Scan for the cell matching the given text and deliver its (x, y) coordinate at center. 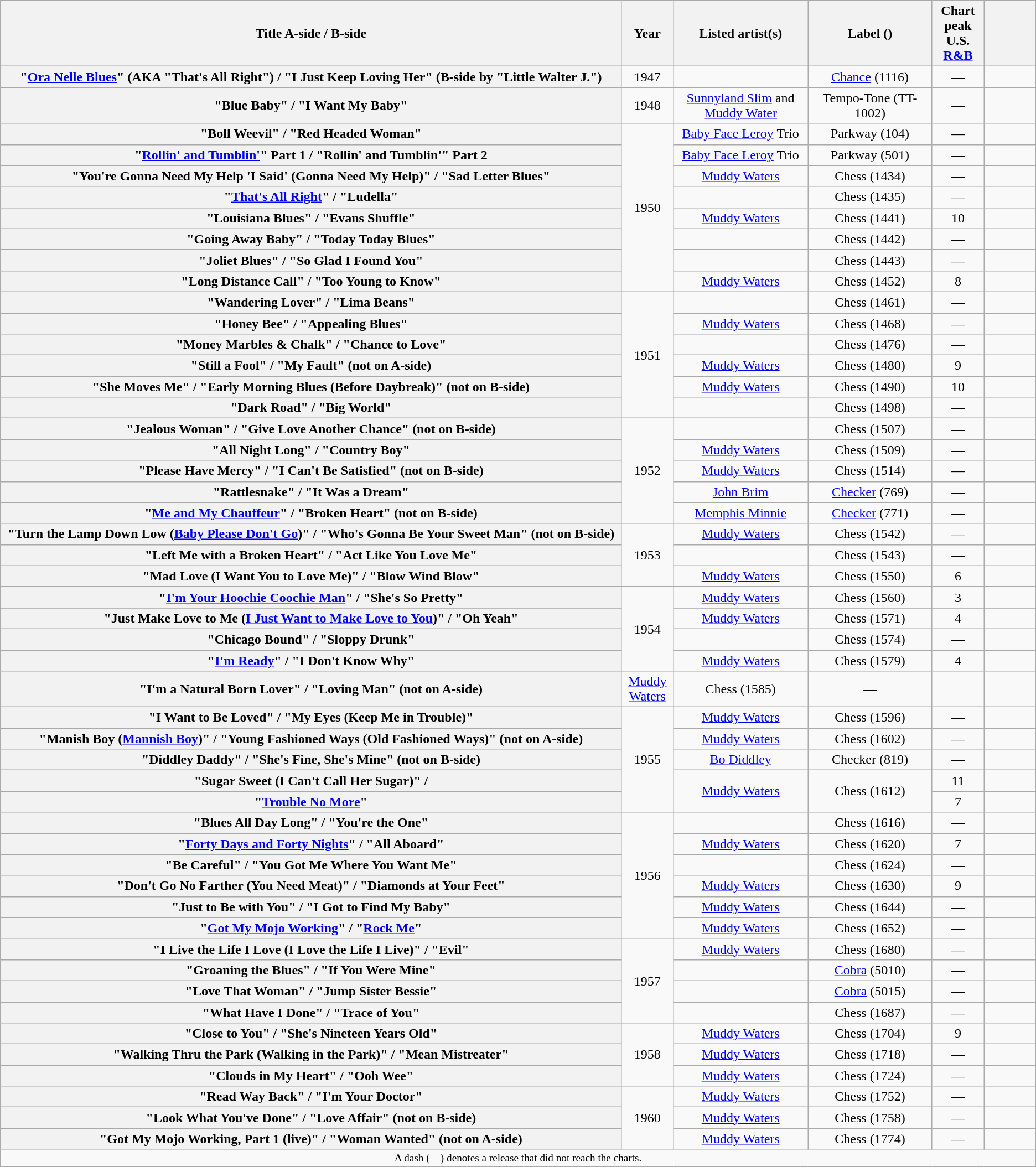
Chess (1620) (870, 844)
6 (958, 576)
Chess (1509) (870, 450)
Chess (1724) (870, 1076)
"Wandering Lover" / "Lima Beans" (311, 302)
Chess (1507) (870, 429)
Chess (1468) (870, 324)
"Me and My Chauffeur" / "Broken Heart" (not on B-side) (311, 513)
"Rollin' and Tumblin'" Part 1 / "Rollin' and Tumblin'" Part 2 (311, 155)
"Louisiana Blues" / "Evans Shuffle" (311, 218)
Chess (1490) (870, 387)
"Look What You've Done" / "Love Affair" (not on B-side) (311, 1118)
Parkway (501) (870, 155)
1958 (647, 1055)
1952 (647, 471)
Chess (1443) (870, 260)
Chess (1616) (870, 823)
1955 (647, 760)
Parkway (104) (870, 134)
"Just Make Love to Me (I Just Want to Make Love to You)" / "Oh Yeah" (311, 618)
Label () (870, 33)
Chess (1718) (870, 1055)
Chess (1624) (870, 865)
"Jealous Woman" / "Give Love Another Chance" (not on B-side) (311, 429)
Chart peak U.S. R&B (958, 33)
Chess (1571) (870, 618)
"Mad Love (I Want You to Love Me)" / "Blow Wind Blow" (311, 576)
"Got My Mojo Working" / "Rock Me" (311, 928)
Chess (1480) (870, 366)
Chess (1550) (870, 576)
"Still a Fool" / "My Fault" (not on A-side) (311, 366)
3 (958, 597)
Chess (1752) (870, 1097)
Chess (1543) (870, 555)
"Please Have Mercy" / "I Can't Be Satisfied" (not on B-side) (311, 471)
"Diddley Daddy" / "She's Fine, She's Mine" (not on B-side) (311, 760)
Bo Diddley (740, 760)
1951 (647, 355)
"Manish Boy (Mannish Boy)" / "Young Fashioned Ways (Old Fashioned Ways)" (not on A-side) (311, 739)
"Close to You" / "She's Nineteen Years Old" (311, 1034)
"Trouble No More" (311, 802)
Chess (1498) (870, 408)
"Going Away Baby" / "Today Today Blues" (311, 239)
Checker (771) (870, 513)
"Rattlesnake" / "It Was a Dream" (311, 492)
1953 (647, 555)
"Chicago Bound" / "Sloppy Drunk" (311, 639)
Chess (1652) (870, 928)
"I'm Ready" / "I Don't Know Why" (311, 660)
Chess (1435) (870, 197)
"Walking Thru the Park (Walking in the Park)" / "Mean Mistreater" (311, 1055)
Cobra (5010) (870, 970)
"Ora Nelle Blues" (AKA "That's All Right") / "I Just Keep Loving Her" (B-side by "Little Walter J.") (311, 77)
Sunnyland Slim and Muddy Water (740, 105)
Chess (1758) (870, 1118)
A dash (—) denotes a release that did not reach the charts. (518, 1158)
Checker (769) (870, 492)
Chess (1602) (870, 739)
"All Night Long" / "Country Boy" (311, 450)
"Groaning the Blues" / "If You Were Mine" (311, 970)
"Just to Be with You" / "I Got to Find My Baby" (311, 907)
"Joliet Blues" / "So Glad I Found You" (311, 260)
"Long Distance Call" / "Too Young to Know" (311, 281)
"She Moves Me" / "Early Morning Blues (Before Daybreak)" (not on B-side) (311, 387)
Chess (1704) (870, 1034)
Chess (1461) (870, 302)
Year (647, 33)
Listed artist(s) (740, 33)
"Left Me with a Broken Heart" / "Act Like You Love Me" (311, 555)
Cobra (5015) (870, 991)
Chess (1680) (870, 949)
"You're Gonna Need My Help 'I Said' (Gonna Need My Help)" / "Sad Letter Blues" (311, 176)
Chess (1585) (740, 689)
Chess (1442) (870, 239)
"Be Careful" / "You Got Me Where You Want Me" (311, 865)
Chess (1574) (870, 639)
"Don't Go No Farther (You Need Meat)" / "Diamonds at Your Feet" (311, 886)
"Money Marbles & Chalk" / "Chance to Love" (311, 345)
Chess (1687) (870, 1012)
1960 (647, 1118)
"Love That Woman" / "Jump Sister Bessie" (311, 991)
John Brim (740, 492)
Chess (1441) (870, 218)
"What Have I Done" / "Trace of You" (311, 1012)
Chess (1644) (870, 907)
Chess (1612) (870, 791)
1950 (647, 208)
Chess (1476) (870, 345)
"Got My Mojo Working, Part 1 (live)" / "Woman Wanted" (not on A-side) (311, 1139)
Chess (1596) (870, 718)
"Forty Days and Forty Nights" / "All Aboard" (311, 844)
Chess (1542) (870, 534)
1948 (647, 105)
1957 (647, 981)
11 (958, 781)
"That's All Right" / "Ludella" (311, 197)
"Blues All Day Long" / "You're the One" (311, 823)
"Honey Bee" / "Appealing Blues" (311, 324)
"I Want to Be Loved" / "My Eyes (Keep Me in Trouble)" (311, 718)
"Clouds in My Heart" / "Ooh Wee" (311, 1076)
Chess (1514) (870, 471)
Chess (1560) (870, 597)
Tempo-Tone (TT-1002) (870, 105)
Chess (1434) (870, 176)
"Turn the Lamp Down Low (Baby Please Don't Go)" / "Who's Gonna Be Your Sweet Man" (not on B-side) (311, 534)
"Dark Road" / "Big World" (311, 408)
"Read Way Back" / "I'm Your Doctor" (311, 1097)
Chess (1579) (870, 660)
8 (958, 281)
Chess (1452) (870, 281)
"I'm Your Hoochie Coochie Man" / "She's So Pretty" (311, 597)
Chance (1116) (870, 77)
"I Live the Life I Love (I Love the Life I Live)" / "Evil" (311, 949)
Chess (1630) (870, 886)
"Boll Weevil" / "Red Headed Woman" (311, 134)
1947 (647, 77)
1956 (647, 875)
"Sugar Sweet (I Can't Call Her Sugar)" / (311, 781)
1954 (647, 629)
"Blue Baby" / "I Want My Baby" (311, 105)
Memphis Minnie (740, 513)
Title A-side / B-side (311, 33)
Chess (1774) (870, 1139)
"I'm a Natural Born Lover" / "Loving Man" (not on A-side) (311, 689)
Checker (819) (870, 760)
